Pinpoint the cell where the given text exists, returning its (x, y) midpoint coordinate. 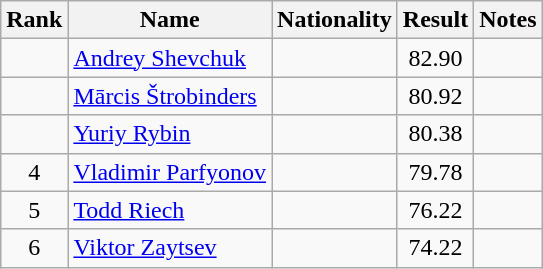
4 (34, 172)
Todd Riech (170, 210)
6 (34, 248)
Nationality (335, 20)
74.22 (435, 248)
Notes (508, 20)
Mārcis Štrobinders (170, 96)
79.78 (435, 172)
80.92 (435, 96)
Rank (34, 20)
Result (435, 20)
Yuriy Rybin (170, 134)
82.90 (435, 58)
Viktor Zaytsev (170, 248)
Name (170, 20)
76.22 (435, 210)
80.38 (435, 134)
5 (34, 210)
Vladimir Parfyonov (170, 172)
Andrey Shevchuk (170, 58)
